Provide the (X, Y) coordinate of the cell's center where the given text is located.  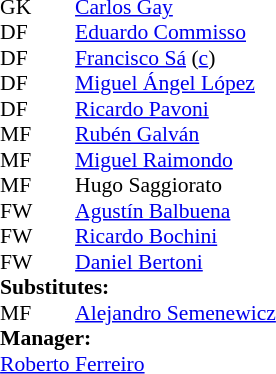
Substitutes: (138, 287)
Alejandro Semenewicz (176, 313)
Miguel Ángel López (176, 83)
Eduardo Commisso (176, 33)
Ricardo Bochini (176, 237)
Agustín Balbuena (176, 211)
Miguel Raimondo (176, 160)
Ricardo Pavoni (176, 109)
Rubén Galván (176, 135)
Hugo Saggiorato (176, 185)
Francisco Sá (c) (176, 58)
Manager: (138, 339)
Daniel Bertoni (176, 262)
